Provide the (x, y) coordinate of the cell's center where the given text is located.  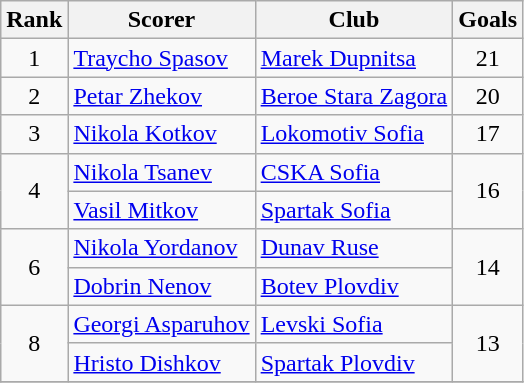
Marek Dupnitsa (354, 58)
Spartak Plovdiv (354, 362)
Petar Zhekov (162, 96)
Lokomotiv Sofia (354, 134)
CSKA Sofia (354, 172)
Dobrin Nenov (162, 286)
1 (34, 58)
Spartak Sofia (354, 210)
Georgi Asparuhov (162, 324)
3 (34, 134)
8 (34, 343)
2 (34, 96)
6 (34, 267)
Traycho Spasov (162, 58)
Rank (34, 20)
14 (488, 267)
16 (488, 191)
20 (488, 96)
Levski Sofia (354, 324)
Beroe Stara Zagora (354, 96)
Botev Plovdiv (354, 286)
Nikola Tsanev (162, 172)
13 (488, 343)
21 (488, 58)
Nikola Kotkov (162, 134)
Nikola Yordanov (162, 248)
Dunav Ruse (354, 248)
Scorer (162, 20)
Hristo Dishkov (162, 362)
4 (34, 191)
Club (354, 20)
17 (488, 134)
Vasil Mitkov (162, 210)
Goals (488, 20)
